Pinpoint the cell where the given text exists, returning its (x, y) midpoint coordinate. 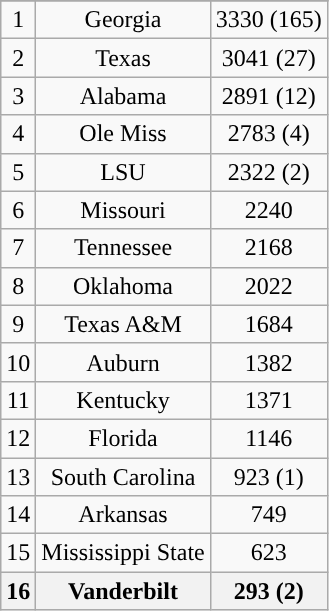
923 (1) (268, 477)
749 (268, 515)
1382 (268, 362)
14 (18, 515)
South Carolina (123, 477)
Vanderbilt (123, 591)
Georgia (123, 20)
2240 (268, 210)
1684 (268, 324)
Florida (123, 438)
10 (18, 362)
623 (268, 553)
Mississippi State (123, 553)
7 (18, 248)
Kentucky (123, 400)
1371 (268, 400)
Arkansas (123, 515)
1 (18, 20)
2783 (4) (268, 134)
Oklahoma (123, 286)
2891 (12) (268, 96)
1146 (268, 438)
13 (18, 477)
293 (2) (268, 591)
11 (18, 400)
9 (18, 324)
2168 (268, 248)
Texas (123, 58)
2022 (268, 286)
Alabama (123, 96)
8 (18, 286)
16 (18, 591)
Texas A&M (123, 324)
3041 (27) (268, 58)
15 (18, 553)
3 (18, 96)
2 (18, 58)
Tennessee (123, 248)
LSU (123, 172)
Auburn (123, 362)
6 (18, 210)
4 (18, 134)
5 (18, 172)
12 (18, 438)
3330 (165) (268, 20)
Missouri (123, 210)
2322 (2) (268, 172)
Ole Miss (123, 134)
